Determine the [x, y] coordinate at the center of the cell enclosing the given text.  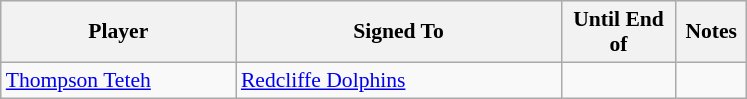
Until End of [618, 32]
Thompson Teteh [118, 80]
Notes [711, 32]
Player [118, 32]
Signed To [398, 32]
Redcliffe Dolphins [398, 80]
